Provide the (X, Y) coordinate of the cell's center where the given text is located.  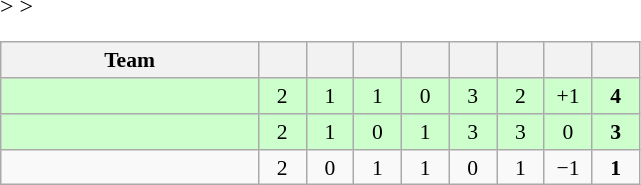
+1 (568, 96)
−1 (568, 167)
4 (616, 96)
Team (130, 60)
